Provide the (X, Y) coordinate of the cell's center where the given text is located.  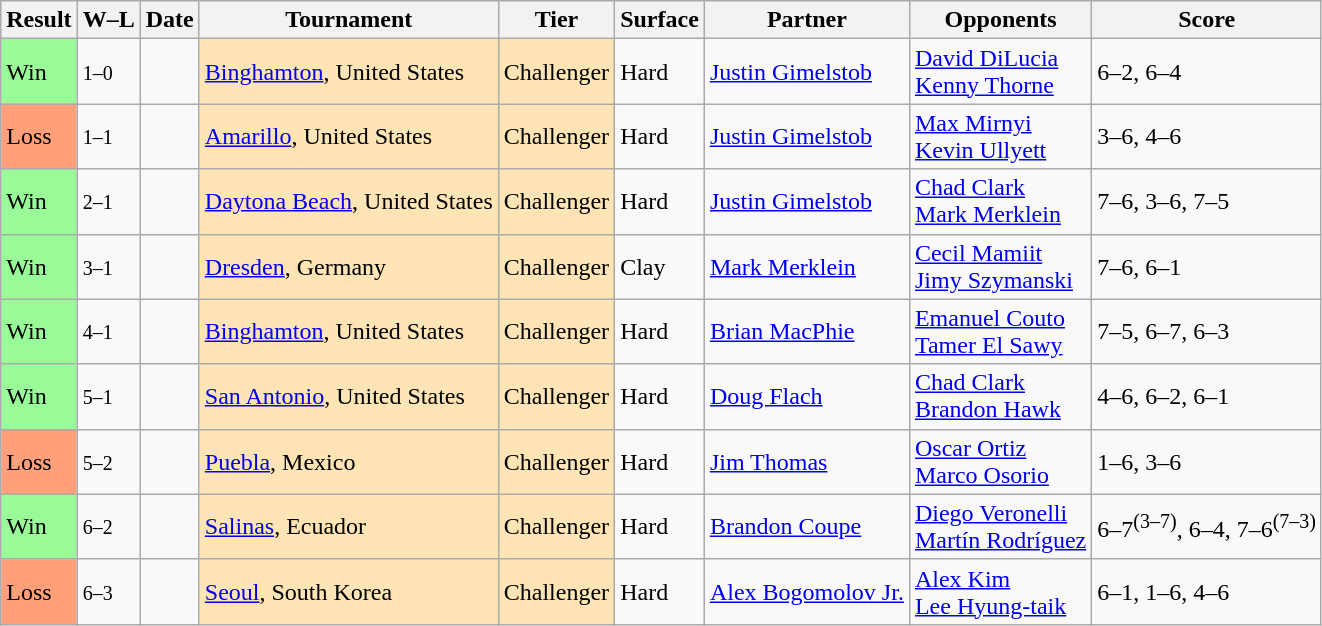
4–6, 6–2, 6–1 (1207, 396)
Oscar Ortiz Marco Osorio (1000, 462)
Opponents (1000, 20)
Alex Kim Lee Hyung-taik (1000, 592)
3–6, 4–6 (1207, 136)
1–0 (108, 72)
7–6, 3–6, 7–5 (1207, 202)
Result (39, 20)
Amarillo, United States (348, 136)
2–1 (108, 202)
Chad Clark Brandon Hawk (1000, 396)
Puebla, Mexico (348, 462)
Dresden, Germany (348, 266)
Daytona Beach, United States (348, 202)
6–7(3–7), 6–4, 7–6(7–3) (1207, 526)
6–3 (108, 592)
Tier (556, 20)
5–1 (108, 396)
Tournament (348, 20)
Cecil Mamiit Jimy Szymanski (1000, 266)
Date (170, 20)
4–1 (108, 332)
W–L (108, 20)
Clay (660, 266)
San Antonio, United States (348, 396)
Doug Flach (806, 396)
Surface (660, 20)
David DiLucia Kenny Thorne (1000, 72)
7–6, 6–1 (1207, 266)
Jim Thomas (806, 462)
Mark Merklein (806, 266)
Salinas, Ecuador (348, 526)
Partner (806, 20)
Seoul, South Korea (348, 592)
5–2 (108, 462)
6–1, 1–6, 4–6 (1207, 592)
Alex Bogomolov Jr. (806, 592)
Emanuel Couto Tamer El Sawy (1000, 332)
Brandon Coupe (806, 526)
1–6, 3–6 (1207, 462)
Max Mirnyi Kevin Ullyett (1000, 136)
6–2, 6–4 (1207, 72)
6–2 (108, 526)
Diego Veronelli Martín Rodríguez (1000, 526)
7–5, 6–7, 6–3 (1207, 332)
Chad Clark Mark Merklein (1000, 202)
3–1 (108, 266)
Score (1207, 20)
Brian MacPhie (806, 332)
1–1 (108, 136)
